Search for the cell housing the specified text and yield its (X, Y) center coordinate. 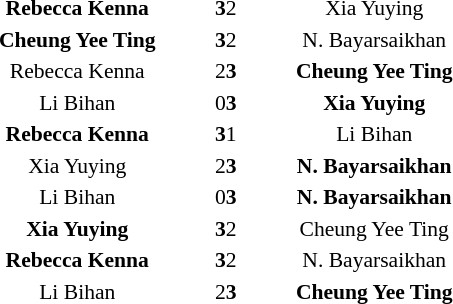
31 (226, 134)
